Find where the given text appears and provide that cell's center as (X, Y) coordinate. 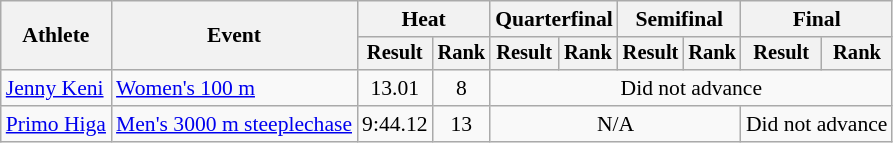
Jenny Keni (56, 88)
Women's 100 m (234, 88)
Heat (424, 19)
13.01 (394, 88)
Athlete (56, 36)
Primo Higa (56, 124)
13 (462, 124)
Men's 3000 m steeplechase (234, 124)
Quarterfinal (554, 19)
Semifinal (680, 19)
N/A (616, 124)
8 (462, 88)
Event (234, 36)
Final (817, 19)
9:44.12 (394, 124)
